Detect which cell encompasses the target text, then output its [X, Y] center coordinate. 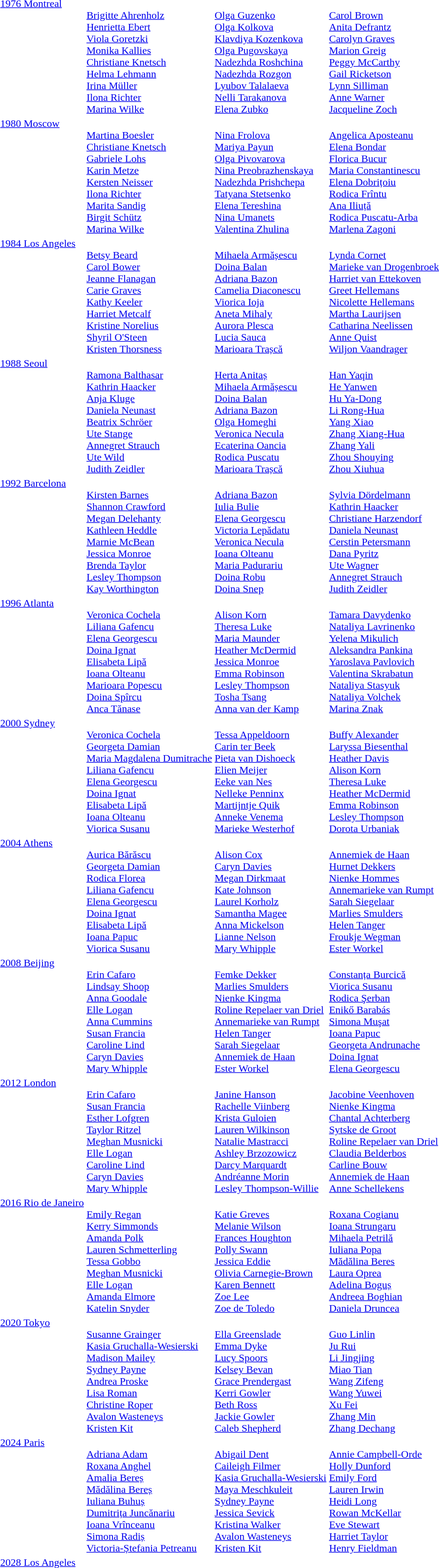
Martina BoeslerChristiane KnetschGabriele LohsKarin MetzeKersten NeisserIlona RichterMarita SandigBirgit SchützMarina Wilke [149, 176]
Katie GrevesMelanie WilsonFrances HoughtonPolly SwannJessica EddieOlivia Carnegie-BrownKaren BennettZoe LeeZoe de Toledo [271, 1256]
Alison KornTheresa LukeMaria MaunderHeather McDermidJessica MonroeEmma RobinsonLesley ThompsonTosha TsangAnna van der Kamp [271, 656]
Mihaela ArmășescuDoina BalanAdriana BazonCamelia DiaconescuViorica IojaAneta MihalyAurora PlescaLucia SaucaMarioara Trașcă [271, 296]
Adriana BazonIulia BulieElena GeorgescuVictoria LepădatuVeronica NeculaIoana OlteanuMaria PadurariuDoina RobuDoina Snep [271, 536]
Emily ReganKerry SimmondsAmanda PolkLauren SchmetterlingTessa GobboMeghan MusnickiElle LoganAmanda ElmoreKatelin Snyder [149, 1256]
Abigail DentCaileigh FilmerKasia Gruchalla-WesierskiMaya MeschkuleitSydney PayneJessica SevickKristina WalkerAvalon WasteneysKristen Kit [271, 1495]
Alison CoxCaryn DaviesMegan DirkmaatKate JohnsonLaurel KorholzSamantha MageeAnna MickelsonLianne NelsonMary Whipple [271, 896]
Erin CafaroSusan FranciaEsther LofgrenTaylor RitzelMeghan MusnickiElle LoganCaroline LindCaryn DaviesMary Whipple [149, 1136]
Janine HansonRachelle ViinbergKrista GuloienLauren WilkinsonNatalie MastracciAshley BrzozowiczDarcy MarquardtAndréanne MorinLesley Thompson-Willie [271, 1136]
Susanne GraingerKasia Gruchalla-WesierskiMadison MaileySydney PayneAndrea ProskeLisa RomanChristine RoperAvalon WasteneysKristen Kit [149, 1376]
Adriana AdamRoxana AnghelAmalia BereșMădălina BereșIuliana BuhușDumitrița JuncănariuIoana VrînceanuSimona RadișVictoria-Ștefania Petreanu [149, 1495]
Veronica CochelaGeorgeta DamianMaria Magdalena DumitracheLiliana GafencuElena GeorgescuDoina IgnatElisabeta LipăIoana OlteanuViorica Susanu [149, 776]
Tessa AppeldoornCarin ter BeekPieta van DishoeckElien MeijerEeke van NesNelleke PenninxMartijntje QuikAnneke VenemaMarieke Westerhof [271, 776]
Ramona BalthasarKathrin HaackerAnja KlugeDaniela NeunastBeatrix SchröerUte StangeAnnegret StrauchUte WildJudith Zeidler [149, 416]
Betsy BeardCarol BowerJeanne FlanaganCarie GravesKathy KeelerHarriet MetcalfKristine NoreliusShyril O'SteenKristen Thorsness [149, 296]
Ella GreensladeEmma DykeLucy SpoorsKelsey BevanGrace PrendergastKerri GowlerBeth RossJackie GowlerCaleb Shepherd [271, 1376]
Herta AnitașMihaela ArmășescuDoina BalanAdriana BazonOlga HomeghiVeronica NeculaEcaterina OanciaRodica PuscatuMarioara Trașcă [271, 416]
Kirsten BarnesShannon CrawfordMegan DelehantyKathleen HeddleMarnie McBeanJessica MonroeBrenda TaylorLesley ThompsonKay Worthington [149, 536]
Erin CafaroLindsay ShoopAnna GoodaleElle LoganAnna CumminsSusan FranciaCaroline LindCaryn DaviesMary Whipple [149, 1016]
Aurica BărăscuGeorgeta DamianRodica FloreaLiliana GafencuElena GeorgescuDoina IgnatElisabeta LipăIoana PapucViorica Susanu [149, 896]
Veronica CochelaLiliana GafencuElena GeorgescuDoina IgnatElisabeta LipăIoana OlteanuMarioara PopescuDoina SpîrcuAnca Tănase [149, 656]
Femke DekkerMarlies SmuldersNienke KingmaRoline Repelaer van DrielAnnemarieke van RumptHelen TangerSarah SiegelaarAnnemiek de HaanEster Workel [271, 1016]
Nina FrolovaMariya PayunOlga PivovarovaNina PreobrazhenskayaNadezhda PrishchepaTatyana StetsenkoElena TereshinaNina UmanetsValentina Zhulina [271, 176]
